From the cell containing the given text, extract its center point as [x, y] coordinate. 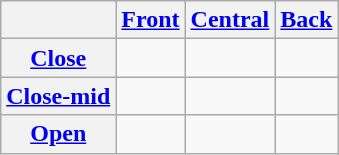
Back [306, 20]
Central [230, 20]
Close-mid [58, 96]
Front [150, 20]
Close [58, 58]
Open [58, 134]
